Output the (X, Y) coordinate of the center of the cell containing the given text.  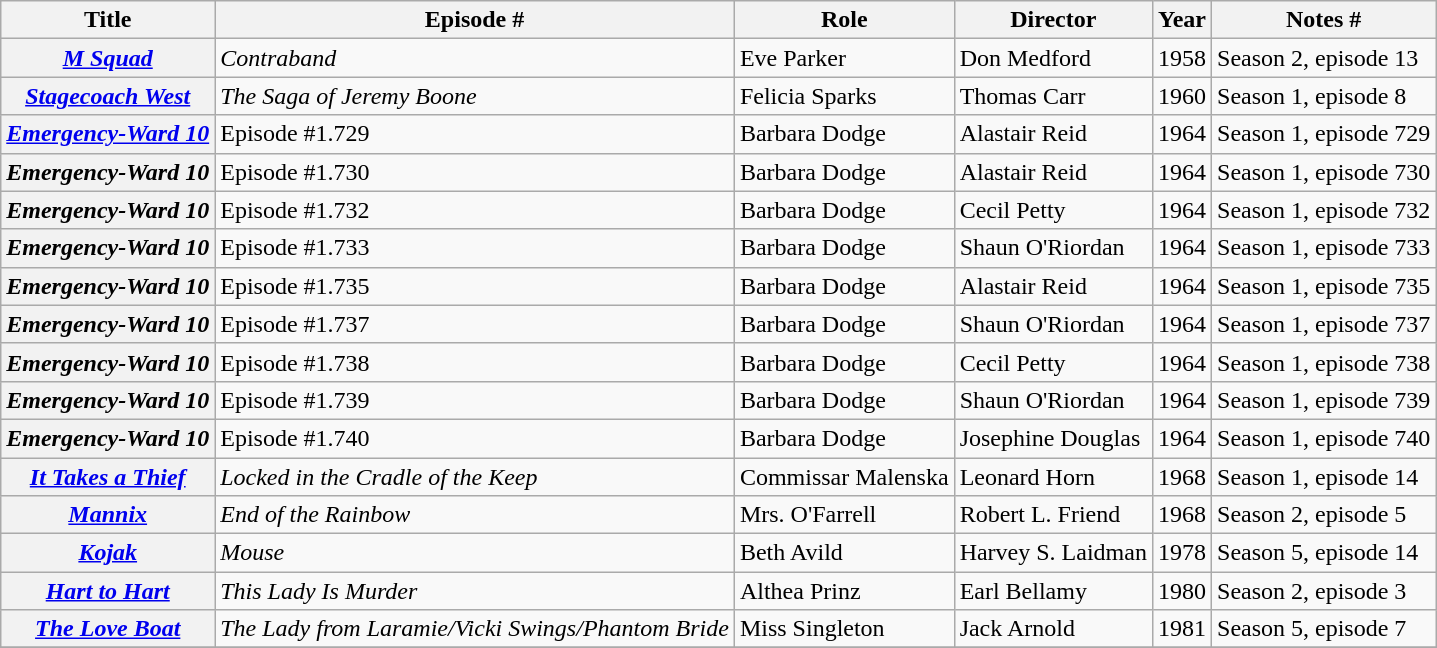
Season 1, episode 733 (1324, 248)
Contraband (475, 58)
This Lady Is Murder (475, 591)
Season 1, episode 8 (1324, 96)
Earl Bellamy (1053, 591)
Episode # (475, 20)
Season 1, episode 729 (1324, 134)
Season 1, episode 735 (1324, 286)
Title (108, 20)
It Takes a Thief (108, 477)
Year (1182, 20)
Season 1, episode 730 (1324, 172)
Hart to Hart (108, 591)
Director (1053, 20)
Mouse (475, 553)
Season 1, episode 14 (1324, 477)
Josephine Douglas (1053, 438)
Episode #1.730 (475, 172)
The Saga of Jeremy Boone (475, 96)
Episode #1.729 (475, 134)
Mannix (108, 515)
Leonard Horn (1053, 477)
1958 (1182, 58)
The Lady from Laramie/Vicki Swings/Phantom Bride (475, 629)
Althea Prinz (844, 591)
Episode #1.740 (475, 438)
1981 (1182, 629)
1960 (1182, 96)
Season 2, episode 13 (1324, 58)
1980 (1182, 591)
Season 1, episode 738 (1324, 362)
End of the Rainbow (475, 515)
Episode #1.738 (475, 362)
Episode #1.739 (475, 400)
Season 1, episode 740 (1324, 438)
Episode #1.737 (475, 324)
Season 5, episode 14 (1324, 553)
Kojak (108, 553)
Eve Parker (844, 58)
The Love Boat (108, 629)
Jack Arnold (1053, 629)
Harvey S. Laidman (1053, 553)
Season 1, episode 732 (1324, 210)
Beth Avild (844, 553)
Season 1, episode 739 (1324, 400)
Miss Singleton (844, 629)
Locked in the Cradle of the Keep (475, 477)
Thomas Carr (1053, 96)
Season 2, episode 5 (1324, 515)
Episode #1.735 (475, 286)
Season 1, episode 737 (1324, 324)
Felicia Sparks (844, 96)
Don Medford (1053, 58)
1978 (1182, 553)
Robert L. Friend (1053, 515)
Season 2, episode 3 (1324, 591)
Notes # (1324, 20)
Season 5, episode 7 (1324, 629)
Episode #1.732 (475, 210)
Mrs. O'Farrell (844, 515)
Episode #1.733 (475, 248)
Commissar Malenska (844, 477)
M Squad (108, 58)
Stagecoach West (108, 96)
Role (844, 20)
